Pinpoint the cell where the given text exists, returning its (x, y) midpoint coordinate. 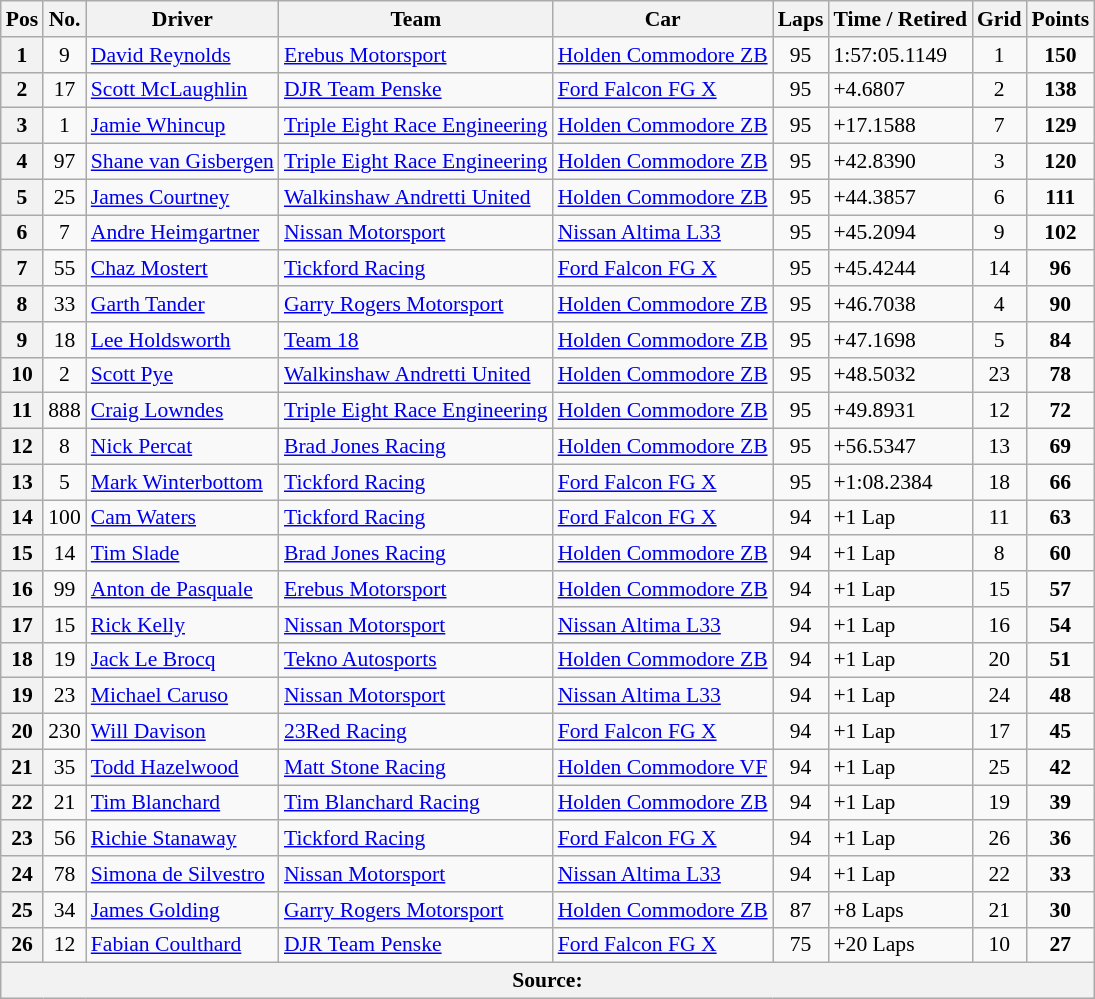
42 (1061, 767)
Team (416, 19)
+45.4244 (900, 269)
Scott Pye (182, 375)
Tim Blanchard Racing (416, 803)
Time / Retired (900, 19)
36 (1061, 839)
James Courtney (182, 197)
60 (1061, 554)
63 (1061, 518)
Anton de Pasquale (182, 589)
75 (801, 945)
Chaz Mostert (182, 269)
+46.7038 (900, 304)
Garth Tander (182, 304)
90 (1061, 304)
138 (1061, 90)
Lee Holdsworth (182, 340)
48 (1061, 696)
72 (1061, 411)
Scott McLaughlin (182, 90)
+8 Laps (900, 910)
Matt Stone Racing (416, 767)
Will Davison (182, 732)
Pos (22, 19)
Grid (1000, 19)
Fabian Coulthard (182, 945)
69 (1061, 447)
56 (64, 839)
34 (64, 910)
Mark Winterbottom (182, 482)
57 (1061, 589)
120 (1061, 162)
Shane van Gisbergen (182, 162)
Jamie Whincup (182, 126)
23Red Racing (416, 732)
Tim Blanchard (182, 803)
Car (663, 19)
27 (1061, 945)
Points (1061, 19)
David Reynolds (182, 55)
Cam Waters (182, 518)
+4.6807 (900, 90)
Jack Le Brocq (182, 660)
30 (1061, 910)
54 (1061, 625)
Tekno Autosports (416, 660)
Holden Commodore VF (663, 767)
+56.5347 (900, 447)
+49.8931 (900, 411)
Team 18 (416, 340)
96 (1061, 269)
Richie Stanaway (182, 839)
Tim Slade (182, 554)
230 (64, 732)
97 (64, 162)
Andre Heimgartner (182, 233)
+20 Laps (900, 945)
+17.1588 (900, 126)
84 (1061, 340)
888 (64, 411)
35 (64, 767)
+44.3857 (900, 197)
Driver (182, 19)
111 (1061, 197)
55 (64, 269)
102 (1061, 233)
Todd Hazelwood (182, 767)
45 (1061, 732)
Rick Kelly (182, 625)
51 (1061, 660)
+48.5032 (900, 375)
99 (64, 589)
Nick Percat (182, 447)
Simona de Silvestro (182, 874)
39 (1061, 803)
1:57:05.1149 (900, 55)
129 (1061, 126)
150 (1061, 55)
James Golding (182, 910)
+47.1698 (900, 340)
87 (801, 910)
+1:08.2384 (900, 482)
+45.2094 (900, 233)
Michael Caruso (182, 696)
No. (64, 19)
Source: (548, 981)
66 (1061, 482)
100 (64, 518)
Craig Lowndes (182, 411)
Laps (801, 19)
+42.8390 (900, 162)
